Capture the cell that displays the provided text and extract its (x, y) central coordinate. 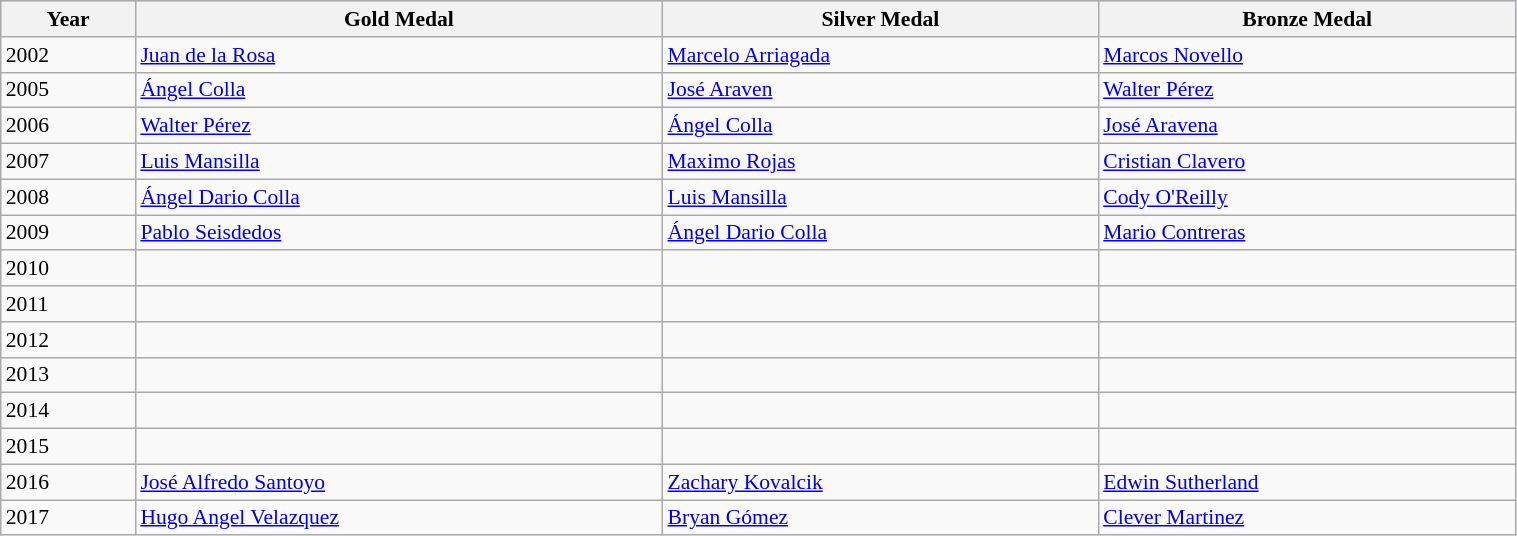
José Aravena (1307, 126)
2014 (68, 411)
José Araven (881, 90)
Maximo Rojas (881, 162)
2015 (68, 447)
Gold Medal (398, 19)
Pablo Seisdedos (398, 233)
2016 (68, 482)
2012 (68, 340)
Marcos Novello (1307, 55)
Marcelo Arriagada (881, 55)
Clever Martinez (1307, 518)
Silver Medal (881, 19)
2011 (68, 304)
Zachary Kovalcik (881, 482)
2005 (68, 90)
Cristian Clavero (1307, 162)
Bronze Medal (1307, 19)
2002 (68, 55)
2007 (68, 162)
2009 (68, 233)
2017 (68, 518)
José Alfredo Santoyo (398, 482)
2013 (68, 375)
2010 (68, 269)
Edwin Sutherland (1307, 482)
2006 (68, 126)
Bryan Gómez (881, 518)
Year (68, 19)
Mario Contreras (1307, 233)
Cody O'Reilly (1307, 197)
Juan de la Rosa (398, 55)
Hugo Angel Velazquez (398, 518)
2008 (68, 197)
